Locate the cell with the specified text and output its [X, Y] center coordinate. 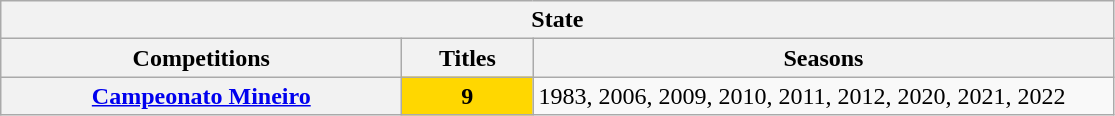
Seasons [824, 58]
1983, 2006, 2009, 2010, 2011, 2012, 2020, 2021, 2022 [824, 96]
State [558, 20]
Competitions [202, 58]
9 [468, 96]
Campeonato Mineiro [202, 96]
Titles [468, 58]
